For the text-containing cell, return its midpoint in (x, y) coordinate format. 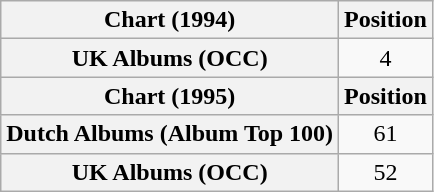
61 (386, 134)
4 (386, 58)
Chart (1995) (170, 96)
Chart (1994) (170, 20)
52 (386, 172)
Dutch Albums (Album Top 100) (170, 134)
